Provide the [x, y] coordinate of the cell's center where the given text is located.  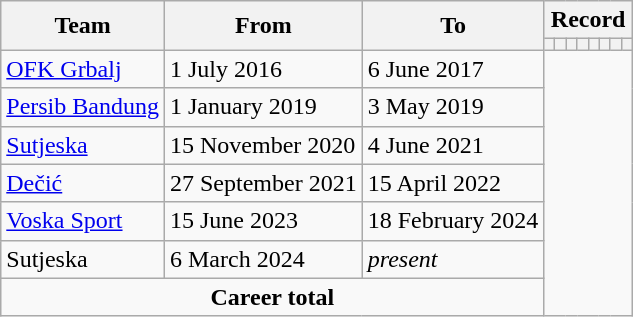
4 June 2021 [453, 145]
Persib Bandung [83, 107]
From [263, 26]
Voska Sport [83, 221]
OFK Grbalj [83, 69]
Team [83, 26]
Career total [272, 297]
6 June 2017 [453, 69]
Dečić [83, 183]
3 May 2019 [453, 107]
15 June 2023 [263, 221]
15 April 2022 [453, 183]
6 March 2024 [263, 259]
27 September 2021 [263, 183]
1 January 2019 [263, 107]
1 July 2016 [263, 69]
Record [588, 20]
To [453, 26]
15 November 2020 [263, 145]
18 February 2024 [453, 221]
present [453, 259]
